Identify which cell holds the provided text, then report its (X, Y) central coordinate. 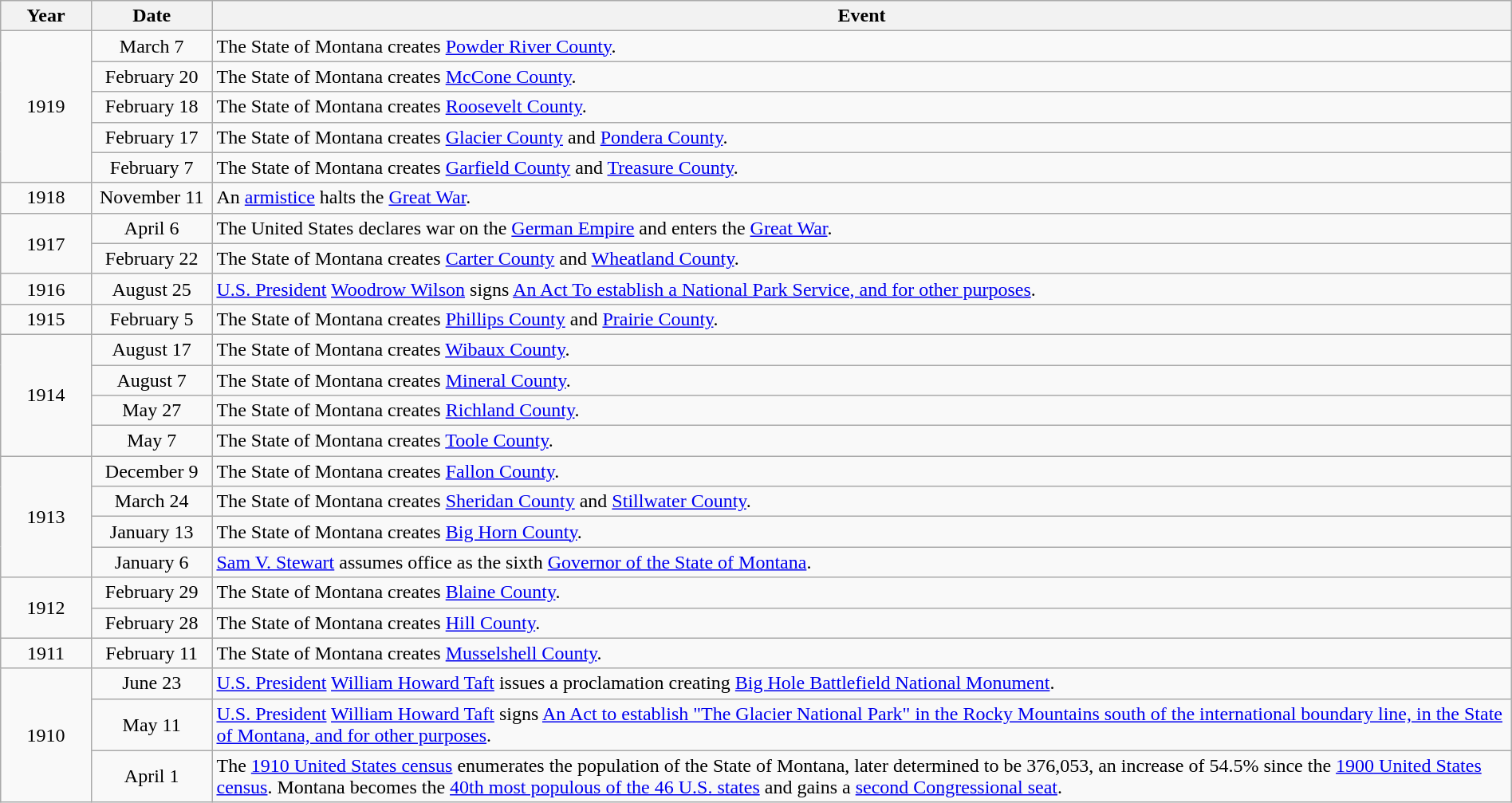
August 17 (152, 349)
February 17 (152, 137)
February 28 (152, 623)
1915 (46, 319)
February 29 (152, 592)
April 1 (152, 777)
May 11 (152, 724)
1914 (46, 395)
Date (152, 16)
February 11 (152, 653)
The State of Montana creates Blaine County. (861, 592)
The State of Montana creates McCone County. (861, 77)
1910 (46, 735)
The State of Montana creates Wibaux County. (861, 349)
The State of Montana creates Fallon County. (861, 471)
The State of Montana creates Carter County and Wheatland County. (861, 258)
February 7 (152, 167)
May 7 (152, 441)
February 5 (152, 319)
U.S. President Woodrow Wilson signs An Act To establish a National Park Service, and for other purposes. (861, 289)
The State of Montana creates Hill County. (861, 623)
1913 (46, 517)
The State of Montana creates Mineral County. (861, 380)
Year (46, 16)
December 9 (152, 471)
U.S. President William Howard Taft issues a proclamation creating Big Hole Battlefield National Monument. (861, 683)
The State of Montana creates Musselshell County. (861, 653)
1918 (46, 198)
November 11 (152, 198)
April 6 (152, 228)
The State of Montana creates Toole County. (861, 441)
August 25 (152, 289)
Event (861, 16)
The State of Montana creates Richland County. (861, 411)
The State of Montana creates Phillips County and Prairie County. (861, 319)
February 22 (152, 258)
May 27 (152, 411)
The United States declares war on the German Empire and enters the Great War. (861, 228)
January 6 (152, 562)
January 13 (152, 532)
1911 (46, 653)
The State of Montana creates Roosevelt County. (861, 107)
The State of Montana creates Glacier County and Pondera County. (861, 137)
1917 (46, 243)
Sam V. Stewart assumes office as the sixth Governor of the State of Montana. (861, 562)
The State of Montana creates Powder River County. (861, 46)
February 20 (152, 77)
1912 (46, 608)
March 24 (152, 502)
The State of Montana creates Big Horn County. (861, 532)
June 23 (152, 683)
The State of Montana creates Garfield County and Treasure County. (861, 167)
1916 (46, 289)
1919 (46, 107)
The State of Montana creates Sheridan County and Stillwater County. (861, 502)
August 7 (152, 380)
February 18 (152, 107)
March 7 (152, 46)
An armistice halts the Great War. (861, 198)
